Determine the (x, y) coordinate at the center of the cell enclosing the given text.  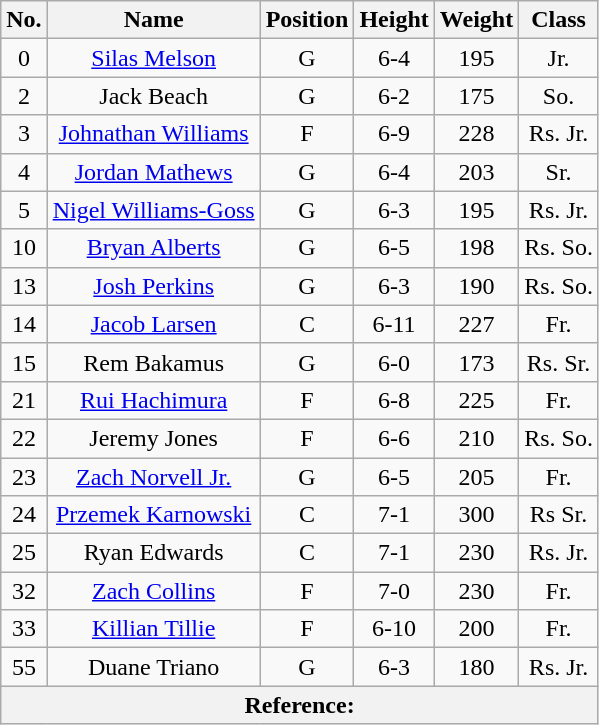
23 (24, 477)
4 (24, 172)
Height (394, 20)
Jack Beach (154, 96)
14 (24, 324)
300 (476, 515)
205 (476, 477)
6-11 (394, 324)
Name (154, 20)
180 (476, 667)
173 (476, 362)
225 (476, 400)
Przemek Karnowski (154, 515)
32 (24, 591)
24 (24, 515)
Bryan Alberts (154, 248)
198 (476, 248)
15 (24, 362)
Class (559, 20)
Weight (476, 20)
6-8 (394, 400)
6-2 (394, 96)
Zach Norvell Jr. (154, 477)
Jacob Larsen (154, 324)
Jr. (559, 58)
0 (24, 58)
Rem Bakamus (154, 362)
210 (476, 438)
203 (476, 172)
So. (559, 96)
6-6 (394, 438)
No. (24, 20)
Ryan Edwards (154, 553)
25 (24, 553)
10 (24, 248)
7-0 (394, 591)
Johnathan Williams (154, 134)
Zach Collins (154, 591)
21 (24, 400)
5 (24, 210)
175 (476, 96)
Duane Triano (154, 667)
Jordan Mathews (154, 172)
190 (476, 286)
Sr. (559, 172)
Killian Tillie (154, 629)
6-9 (394, 134)
6-10 (394, 629)
227 (476, 324)
13 (24, 286)
3 (24, 134)
55 (24, 667)
Rs Sr. (559, 515)
Position (307, 20)
Rs. Sr. (559, 362)
Reference: (300, 705)
2 (24, 96)
Nigel Williams-Goss (154, 210)
Jeremy Jones (154, 438)
Josh Perkins (154, 286)
228 (476, 134)
33 (24, 629)
200 (476, 629)
6-0 (394, 362)
Silas Melson (154, 58)
Rui Hachimura (154, 400)
22 (24, 438)
